Capture the cell that displays the provided text and extract its (X, Y) central coordinate. 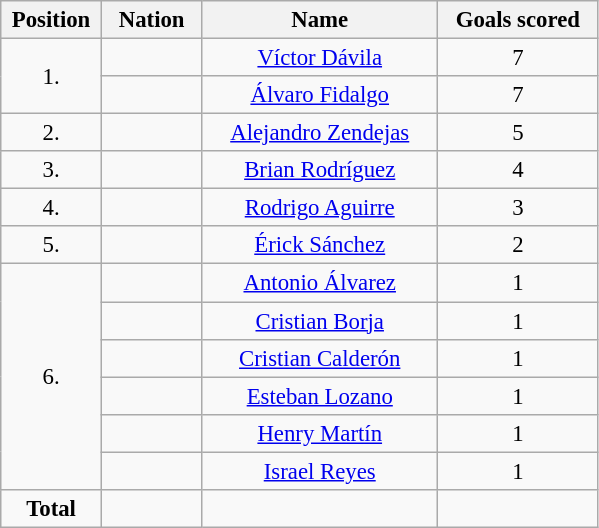
Cristian Borja (320, 321)
5. (52, 245)
Israel Reyes (320, 471)
Henry Martín (320, 433)
Érick Sánchez (320, 245)
Antonio Álvarez (320, 283)
4 (518, 170)
Alejandro Zendejas (320, 133)
3. (52, 170)
Total (52, 509)
Esteban Lozano (320, 396)
1. (52, 76)
3 (518, 208)
Name (320, 20)
6. (52, 377)
4. (52, 208)
2. (52, 133)
Álvaro Fidalgo (320, 95)
Goals scored (518, 20)
2 (518, 245)
Rodrigo Aguirre (320, 208)
Nation (152, 20)
Cristian Calderón (320, 358)
Brian Rodríguez (320, 170)
Position (52, 20)
Víctor Dávila (320, 58)
5 (518, 133)
